Identify which cell holds the provided text, then report its [x, y] central coordinate. 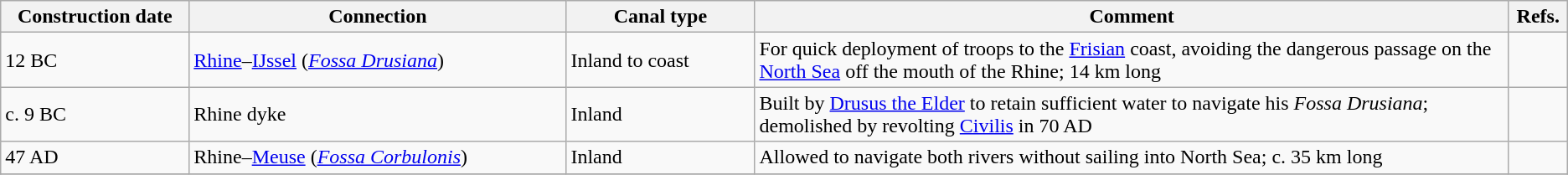
Rhine dyke [378, 114]
12 BC [95, 60]
Comment [1132, 17]
Refs. [1538, 17]
Canal type [660, 17]
47 AD [95, 157]
Allowed to navigate both rivers without sailing into North Sea; c. 35 km long [1132, 157]
Rhine–IJssel (Fossa Drusiana) [378, 60]
Rhine–Meuse (Fossa Corbulonis) [378, 157]
For quick deployment of troops to the Frisian coast, avoiding the dangerous passage on the North Sea off the mouth of the Rhine; 14 km long [1132, 60]
c. 9 BC [95, 114]
Built by Drusus the Elder to retain sufficient water to navigate his Fossa Drusiana; demolished by revolting Civilis in 70 AD [1132, 114]
Connection [378, 17]
Construction date [95, 17]
Inland to coast [660, 60]
